Provide the [x, y] coordinate of the cell's center where the given text is located.  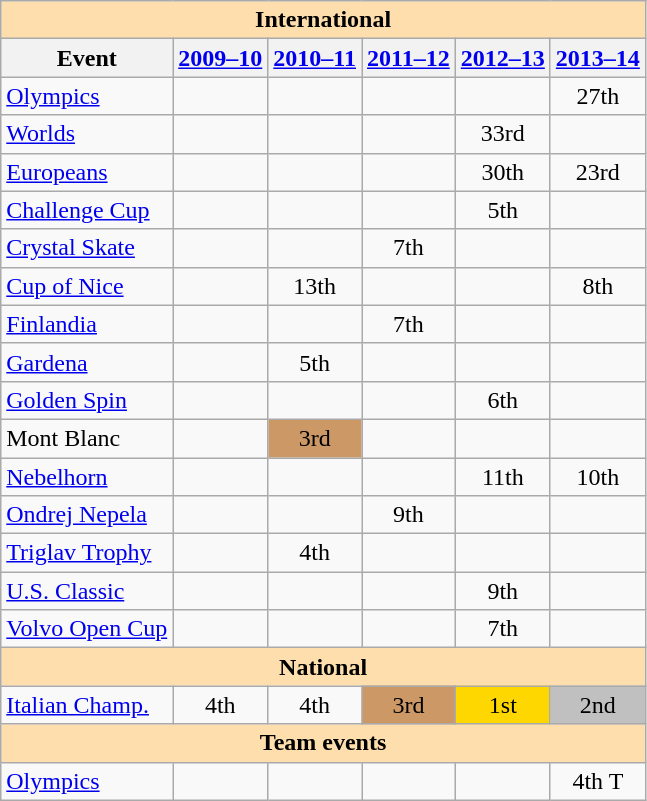
2011–12 [409, 58]
10th [598, 477]
Mont Blanc [87, 438]
Ondrej Nepela [87, 515]
Golden Spin [87, 400]
Volvo Open Cup [87, 629]
33rd [502, 134]
30th [502, 172]
Gardena [87, 362]
Finlandia [87, 324]
11th [502, 477]
Nebelhorn [87, 477]
2013–14 [598, 58]
8th [598, 286]
Team events [324, 743]
Triglav Trophy [87, 553]
6th [502, 400]
2nd [598, 705]
27th [598, 96]
4th T [598, 781]
2010–11 [315, 58]
13th [315, 286]
Cup of Nice [87, 286]
Worlds [87, 134]
International [324, 20]
Challenge Cup [87, 210]
Event [87, 58]
2012–13 [502, 58]
2009–10 [220, 58]
National [324, 667]
Crystal Skate [87, 248]
Europeans [87, 172]
23rd [598, 172]
U.S. Classic [87, 591]
1st [502, 705]
Italian Champ. [87, 705]
